From the cell containing the given text, extract its center point as [X, Y] coordinate. 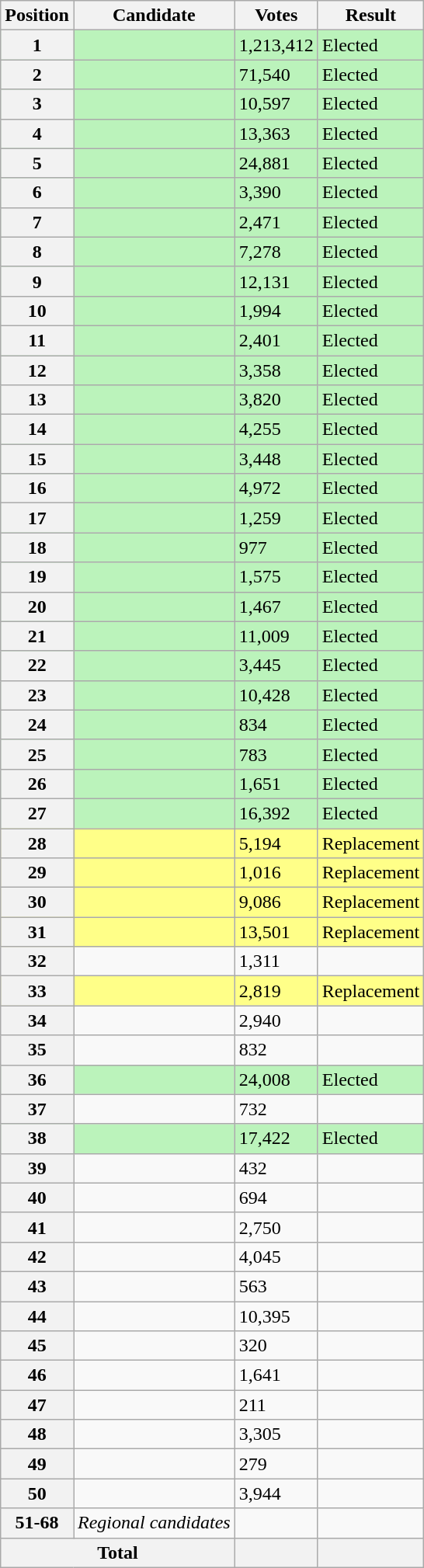
11 [37, 340]
3,445 [276, 666]
43 [37, 1286]
51-68 [37, 1523]
3,944 [276, 1493]
41 [37, 1227]
563 [276, 1286]
23 [37, 695]
7 [37, 222]
432 [276, 1168]
8 [37, 252]
1,213,412 [276, 45]
Result [370, 16]
17 [37, 518]
24,008 [276, 1080]
6 [37, 193]
7,278 [276, 252]
5 [37, 163]
2,940 [276, 1020]
694 [276, 1198]
1,311 [276, 961]
27 [37, 813]
Regional candidates [154, 1523]
2,750 [276, 1227]
4,255 [276, 429]
33 [37, 991]
1,016 [276, 873]
13 [37, 400]
35 [37, 1050]
24,881 [276, 163]
732 [276, 1109]
40 [37, 1198]
28 [37, 843]
31 [37, 932]
48 [37, 1434]
834 [276, 725]
46 [37, 1375]
Position [37, 16]
279 [276, 1464]
2,819 [276, 991]
32 [37, 961]
3,358 [276, 370]
1,467 [276, 607]
26 [37, 784]
2,471 [276, 222]
4,972 [276, 488]
15 [37, 459]
1 [37, 45]
12,131 [276, 281]
29 [37, 873]
10 [37, 311]
37 [37, 1109]
Votes [276, 16]
18 [37, 548]
16,392 [276, 813]
3,448 [276, 459]
24 [37, 725]
25 [37, 754]
3,390 [276, 193]
16 [37, 488]
10,395 [276, 1316]
9 [37, 281]
21 [37, 636]
1,994 [276, 311]
34 [37, 1020]
2,401 [276, 340]
38 [37, 1139]
13,501 [276, 932]
3,820 [276, 400]
71,540 [276, 75]
30 [37, 902]
1,651 [276, 784]
42 [37, 1257]
211 [276, 1405]
17,422 [276, 1139]
1,641 [276, 1375]
2 [37, 75]
10,428 [276, 695]
4 [37, 134]
39 [37, 1168]
19 [37, 577]
320 [276, 1346]
20 [37, 607]
10,597 [276, 104]
3,305 [276, 1434]
783 [276, 754]
13,363 [276, 134]
45 [37, 1346]
977 [276, 548]
5,194 [276, 843]
44 [37, 1316]
11,009 [276, 636]
3 [37, 104]
832 [276, 1050]
50 [37, 1493]
14 [37, 429]
12 [37, 370]
49 [37, 1464]
47 [37, 1405]
9,086 [276, 902]
36 [37, 1080]
1,259 [276, 518]
Candidate [154, 16]
Total [118, 1552]
22 [37, 666]
4,045 [276, 1257]
1,575 [276, 577]
